Identify which cell holds the provided text, then report its [x, y] central coordinate. 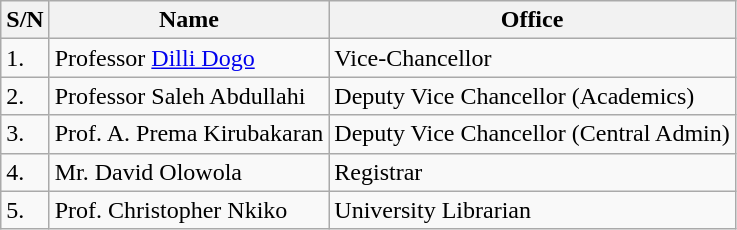
2. [25, 96]
3. [25, 134]
Mr. David Olowola [189, 172]
Vice-Chancellor [532, 58]
Registrar [532, 172]
Deputy Vice Chancellor (Academics) [532, 96]
University Librarian [532, 210]
5. [25, 210]
4. [25, 172]
Professor Saleh Abdullahi [189, 96]
Name [189, 20]
Prof. Christopher Nkiko [189, 210]
Office [532, 20]
Professor Dilli Dogo [189, 58]
S/N [25, 20]
Prof. A. Prema Kirubakaran [189, 134]
1. [25, 58]
Deputy Vice Chancellor (Central Admin) [532, 134]
